Output the [X, Y] coordinate of the center of the cell containing the given text.  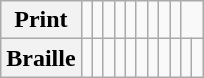
Print [41, 20]
Braille [41, 58]
